Detect which cell encompasses the target text, then output its (X, Y) center coordinate. 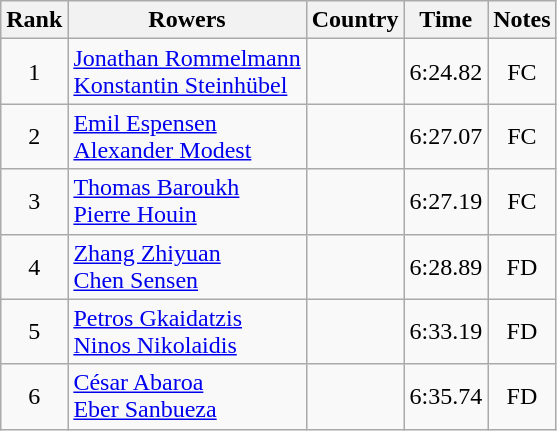
Thomas BaroukhPierre Houin (187, 202)
6 (34, 396)
6:27.19 (446, 202)
Rowers (187, 20)
6:27.07 (446, 136)
5 (34, 332)
6:33.19 (446, 332)
Petros GkaidatzisNinos Nikolaidis (187, 332)
Country (355, 20)
6:24.82 (446, 72)
Jonathan RommelmannKonstantin Steinhübel (187, 72)
Zhang ZhiyuanChen Sensen (187, 266)
4 (34, 266)
Time (446, 20)
Rank (34, 20)
3 (34, 202)
Notes (522, 20)
Emil EspensenAlexander Modest (187, 136)
César AbaroaEber Sanbueza (187, 396)
1 (34, 72)
2 (34, 136)
6:28.89 (446, 266)
6:35.74 (446, 396)
